Scan for the cell matching the given text and deliver its [x, y] coordinate at center. 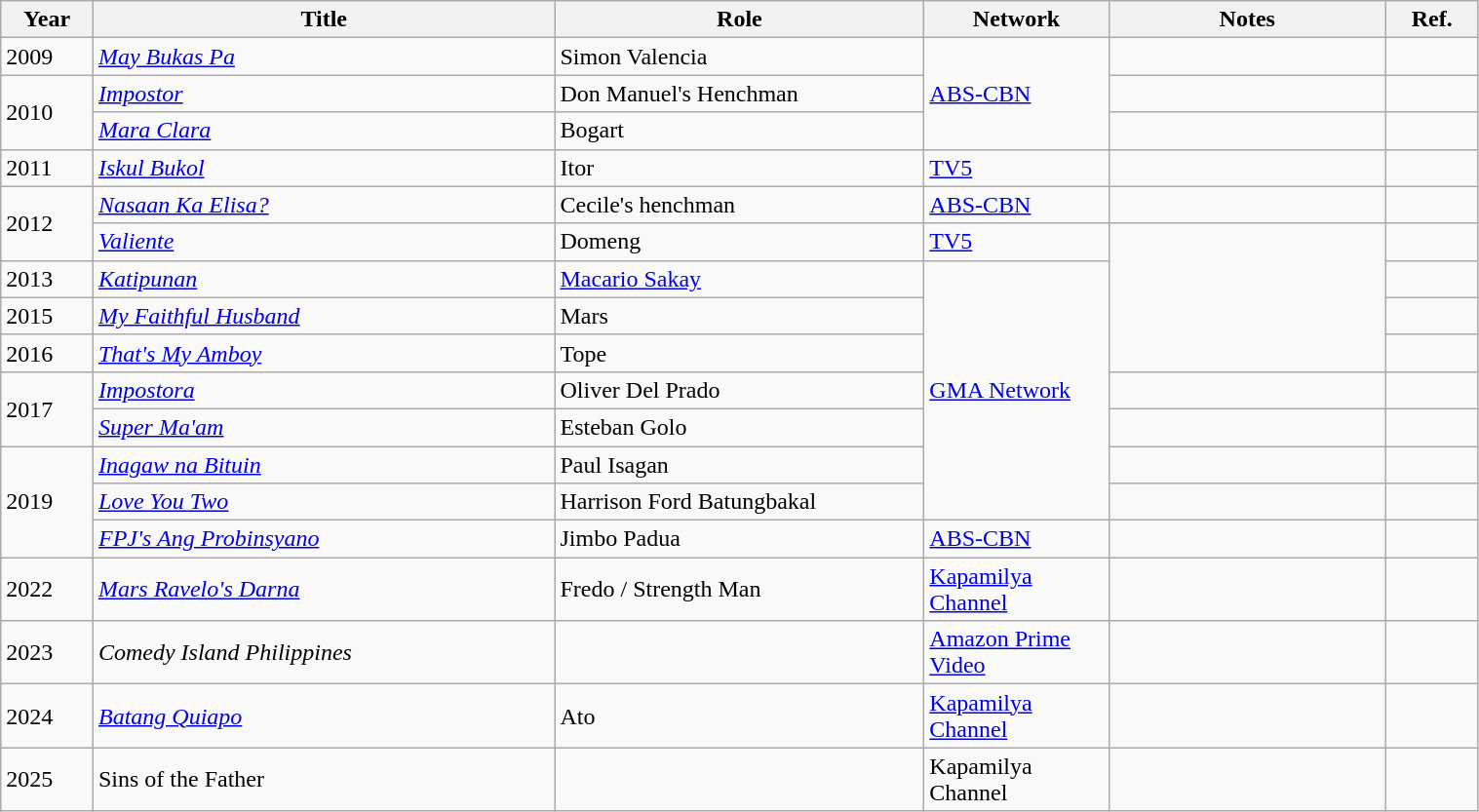
Don Manuel's Henchman [739, 94]
Fredo / Strength Man [739, 589]
2025 [47, 780]
Tope [739, 353]
2010 [47, 112]
2011 [47, 168]
Comedy Island Philippines [324, 653]
Mara Clara [324, 131]
Super Ma'am [324, 427]
2013 [47, 279]
Oliver Del Prado [739, 390]
2019 [47, 502]
Harrison Ford Batungbakal [739, 502]
2017 [47, 408]
Bogart [739, 131]
Valiente [324, 242]
Katipunan [324, 279]
Esteban Golo [739, 427]
Iskul Bukol [324, 168]
My Faithful Husband [324, 316]
FPJ's Ang Probinsyano [324, 539]
2016 [47, 353]
Jimbo Padua [739, 539]
Ref. [1431, 19]
2012 [47, 223]
Mars Ravelo's Darna [324, 589]
May Bukas Pa [324, 57]
Network [1016, 19]
Impostora [324, 390]
Domeng [739, 242]
Amazon Prime Video [1016, 653]
2015 [47, 316]
Sins of the Father [324, 780]
Cecile's henchman [739, 205]
Title [324, 19]
That's My Amboy [324, 353]
Year [47, 19]
Simon Valencia [739, 57]
2023 [47, 653]
GMA Network [1016, 390]
2024 [47, 715]
Notes [1247, 19]
Nasaan Ka Elisa? [324, 205]
Ato [739, 715]
2022 [47, 589]
Inagaw na Bituin [324, 465]
Impostor [324, 94]
Macario Sakay [739, 279]
Love You Two [324, 502]
Mars [739, 316]
Paul Isagan [739, 465]
2009 [47, 57]
Itor [739, 168]
Role [739, 19]
Batang Quiapo [324, 715]
